Return (X, Y) of the center of cell containing provided text 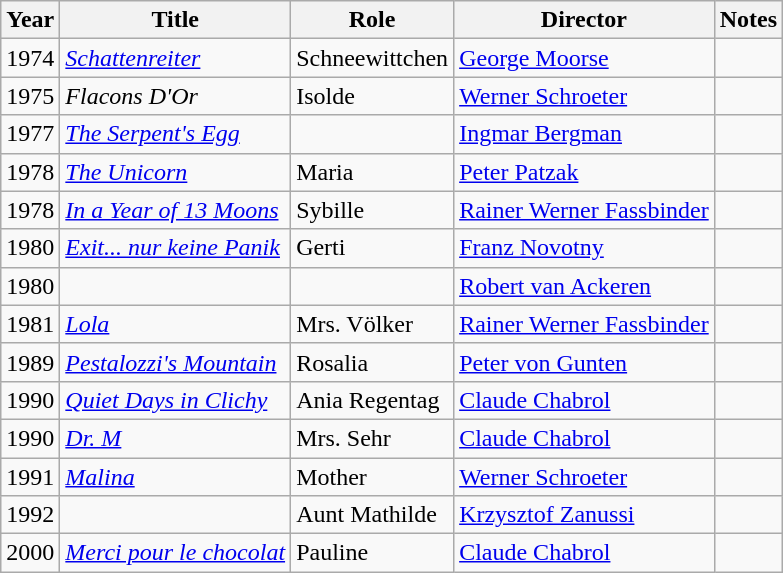
Schneewittchen (372, 58)
Pauline (372, 553)
Franz Novotny (584, 248)
1992 (30, 515)
Flacons D'Or (176, 96)
Mother (372, 477)
Robert van Ackeren (584, 286)
1981 (30, 324)
Malina (176, 477)
Rosalia (372, 362)
In a Year of 13 Moons (176, 210)
Peter von Gunten (584, 362)
Exit... nur keine Panik (176, 248)
1975 (30, 96)
Ania Regentag (372, 400)
George Moorse (584, 58)
Lola (176, 324)
2000 (30, 553)
1974 (30, 58)
Role (372, 20)
Director (584, 20)
1991 (30, 477)
Maria (372, 172)
Mrs. Sehr (372, 438)
1989 (30, 362)
Krzysztof Zanussi (584, 515)
Peter Patzak (584, 172)
Year (30, 20)
Isolde (372, 96)
Pestalozzi's Mountain (176, 362)
Dr. M (176, 438)
1977 (30, 134)
Aunt Mathilde (372, 515)
The Unicorn (176, 172)
Quiet Days in Clichy (176, 400)
Title (176, 20)
Sybille (372, 210)
The Serpent's Egg (176, 134)
Ingmar Bergman (584, 134)
Mrs. Völker (372, 324)
Merci pour le chocolat (176, 553)
Gerti (372, 248)
Notes (748, 20)
Schattenreiter (176, 58)
